Find where the given text appears and provide that cell's center as (x, y) coordinate. 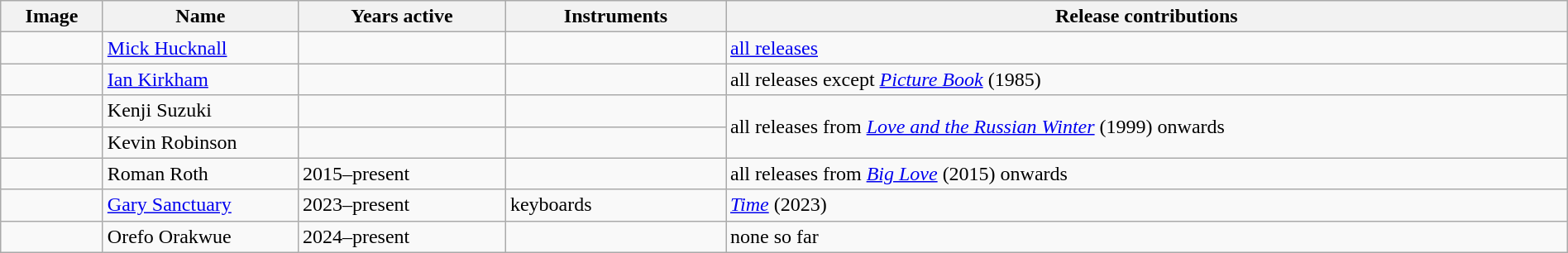
all releases from Love and the Russian Winter (1999) onwards (1147, 126)
Mick Hucknall (200, 48)
Kevin Robinson (200, 142)
Roman Roth (200, 174)
Kenji Suzuki (200, 111)
2023–present (402, 205)
Time (2023) (1147, 205)
Orefo Orakwue (200, 236)
Instruments (615, 17)
Release contributions (1147, 17)
keyboards (615, 205)
Ian Kirkham (200, 79)
Name (200, 17)
2024–present (402, 236)
Image (52, 17)
all releases (1147, 48)
none so far (1147, 236)
Years active (402, 17)
all releases except Picture Book (1985) (1147, 79)
2015–present (402, 174)
Gary Sanctuary (200, 205)
all releases from Big Love (2015) onwards (1147, 174)
